For the text-containing cell, return its midpoint in (x, y) coordinate format. 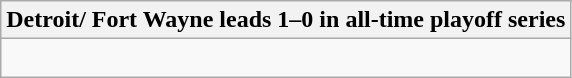
Detroit/ Fort Wayne leads 1–0 in all-time playoff series (286, 20)
